Locate the cell with the specified text and output its (x, y) center coordinate. 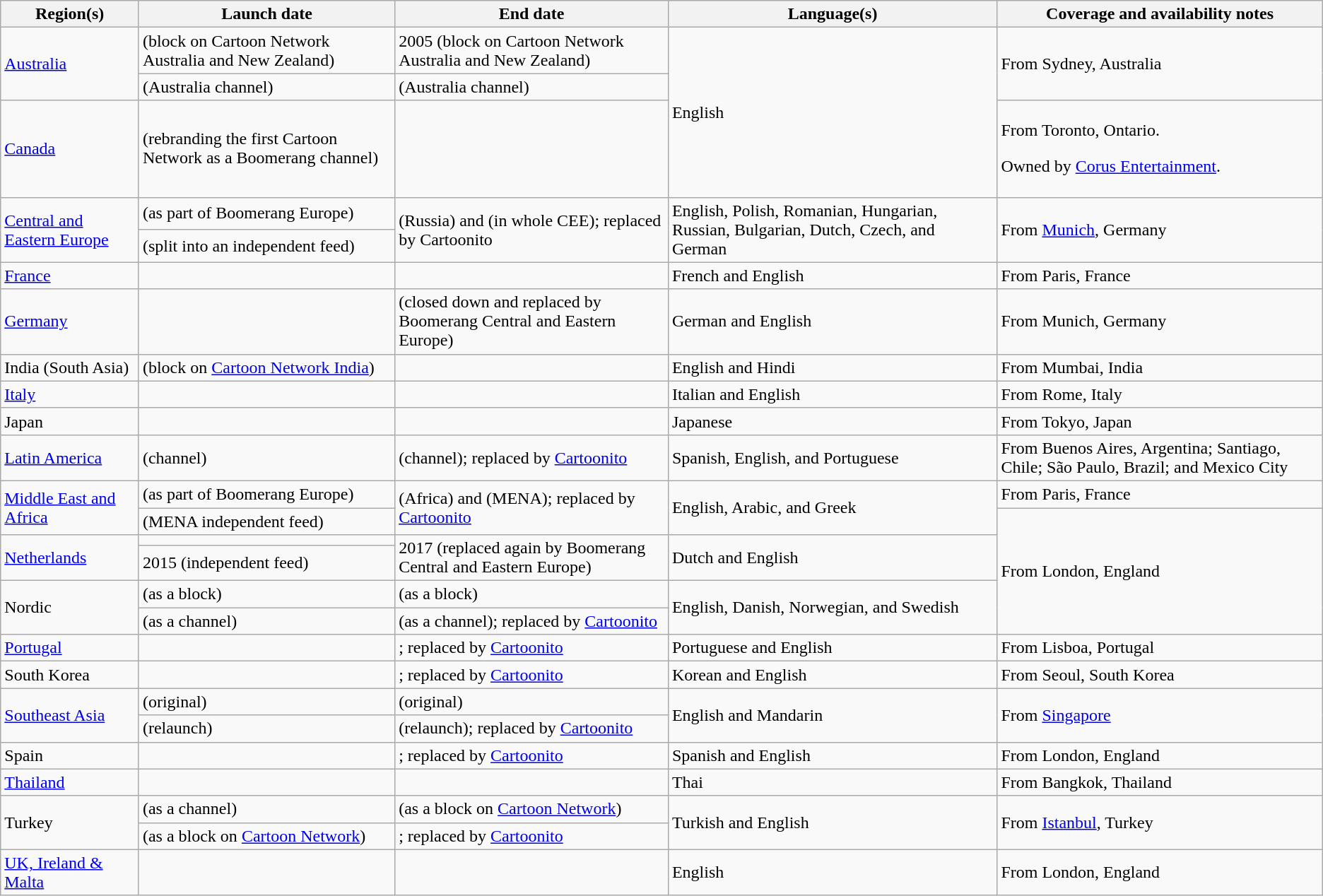
South Korea (70, 675)
Spain (70, 755)
2005 (block on Cartoon Network Australia and New Zealand) (531, 51)
(MENA independent feed) (266, 521)
From Sydney, Australia (1160, 64)
Language(s) (833, 14)
English, Polish, Romanian, Hungarian, Russian, Bulgarian, Dutch, Czech, and German (833, 230)
Launch date (266, 14)
From Buenos Aires, Argentina; Santiago, Chile; São Paulo, Brazil; and Mexico City (1160, 458)
France (70, 276)
Japanese (833, 421)
Korean and English (833, 675)
Netherlands (70, 558)
(relaunch) (266, 729)
Spanish, English, and Portuguese (833, 458)
(Africa) and (MENA); replaced by Cartoonito (531, 507)
(channel) (266, 458)
(relaunch); replaced by Cartoonito (531, 729)
Japan (70, 421)
Australia (70, 64)
French and English (833, 276)
Portuguese and English (833, 648)
Nordic (70, 608)
Thai (833, 782)
(block on Cartoon Network India) (266, 367)
Thailand (70, 782)
English, Arabic, and Greek (833, 507)
(block on Cartoon Network Australia and New Zealand) (266, 51)
(rebranding the first Cartoon Network as a Boomerang channel) (266, 148)
2015 (independent feed) (266, 562)
English and Mandarin (833, 715)
From Mumbai, India (1160, 367)
From Rome, Italy (1160, 394)
German and English (833, 322)
Canada (70, 148)
Germany (70, 322)
India (South Asia) (70, 367)
From Toronto, Ontario.Owned by Corus Entertainment. (1160, 148)
2017 (replaced again by Boomerang Central and Eastern Europe) (531, 558)
(channel); replaced by Cartoonito (531, 458)
(closed down and replaced by Boomerang Central and Eastern Europe) (531, 322)
From Tokyo, Japan (1160, 421)
From Bangkok, Thailand (1160, 782)
(as a channel); replaced by Cartoonito (531, 621)
English, Danish, Norwegian, and Swedish (833, 608)
End date (531, 14)
Coverage and availability notes (1160, 14)
Spanish and English (833, 755)
English and Hindi (833, 367)
Latin America (70, 458)
From Singapore (1160, 715)
From Lisboa, Portugal (1160, 648)
Region(s) (70, 14)
Portugal (70, 648)
(split into an independent feed) (266, 246)
Italian and English (833, 394)
Turkish and English (833, 823)
Dutch and English (833, 558)
Italy (70, 394)
From Seoul, South Korea (1160, 675)
Turkey (70, 823)
Central and Eastern Europe (70, 230)
Southeast Asia (70, 715)
From Istanbul, Turkey (1160, 823)
UK, Ireland & Malta (70, 872)
Middle East and Africa (70, 507)
(Russia) and (in whole CEE); replaced by Cartoonito (531, 230)
